Find where the given text appears and provide that cell's center as (x, y) coordinate. 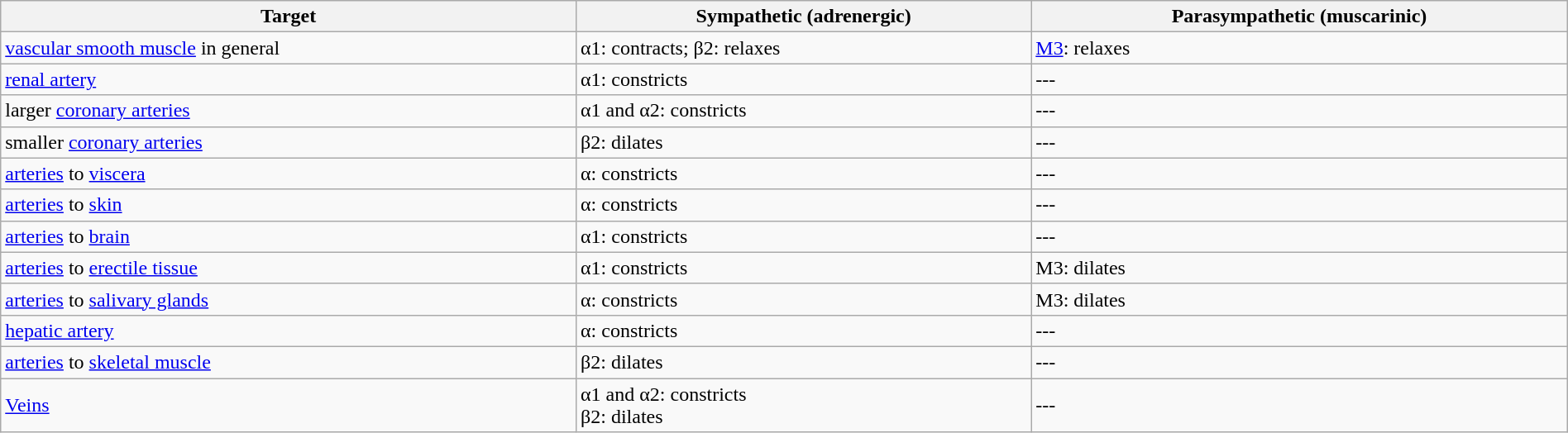
arteries to erectile tissue (289, 268)
hepatic artery (289, 331)
arteries to viscera (289, 174)
larger coronary arteries (289, 111)
renal artery (289, 79)
Parasympathetic (muscarinic) (1299, 17)
arteries to skin (289, 205)
Veins (289, 405)
α1 and α2: constricts β2: dilates (804, 405)
arteries to salivary glands (289, 299)
smaller coronary arteries (289, 142)
M3: relaxes (1299, 48)
vascular smooth muscle in general (289, 48)
arteries to skeletal muscle (289, 362)
Target (289, 17)
α1 and α2: constricts (804, 111)
Sympathetic (adrenergic) (804, 17)
arteries to brain (289, 236)
α1: contracts; β2: relaxes (804, 48)
